Search for the cell housing the specified text and yield its [x, y] center coordinate. 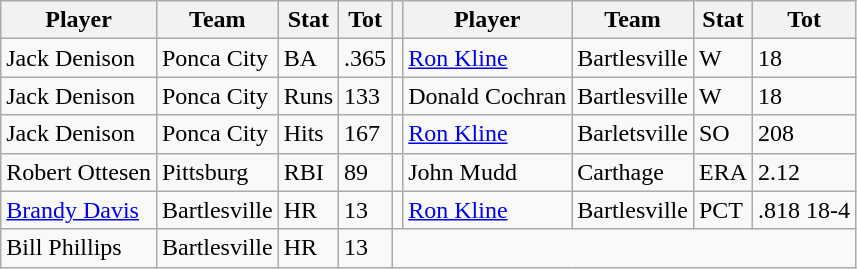
.365 [366, 58]
2.12 [804, 172]
Bill Phillips [79, 248]
89 [366, 172]
208 [804, 134]
John Mudd [488, 172]
Donald Cochran [488, 96]
Brandy Davis [79, 210]
Robert Ottesen [79, 172]
SO [722, 134]
.818 18-4 [804, 210]
167 [366, 134]
BA [308, 58]
RBI [308, 172]
Hits [308, 134]
PCT [722, 210]
Runs [308, 96]
Pittsburg [217, 172]
133 [366, 96]
Barletsville [633, 134]
Carthage [633, 172]
ERA [722, 172]
